Determine the [x, y] coordinate at the center of the cell enclosing the given text.  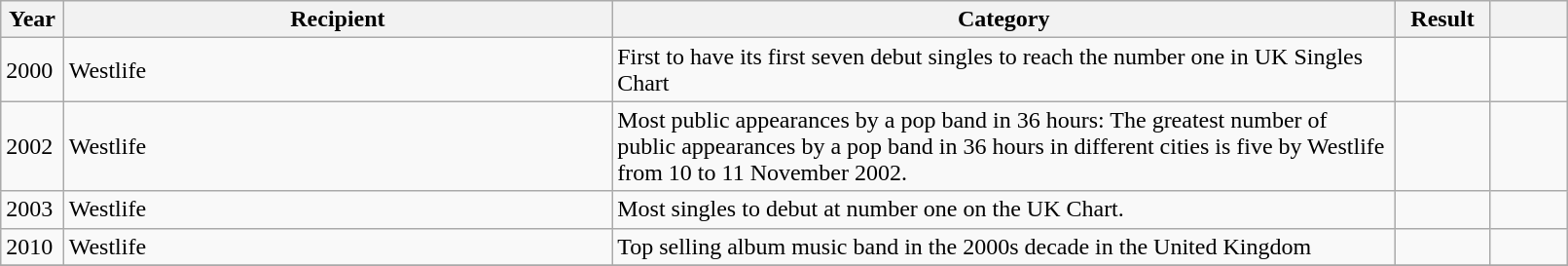
Year [32, 19]
First to have its first seven debut singles to reach the number one in UK Singles Chart [1004, 70]
Result [1442, 19]
Most singles to debut at number one on the UK Chart. [1004, 209]
Category [1004, 19]
2002 [32, 146]
Recipient [338, 19]
2003 [32, 209]
2010 [32, 247]
2000 [32, 70]
Top selling album music band in the 2000s decade in the United Kingdom [1004, 247]
